Detect which cell encompasses the target text, then output its (X, Y) center coordinate. 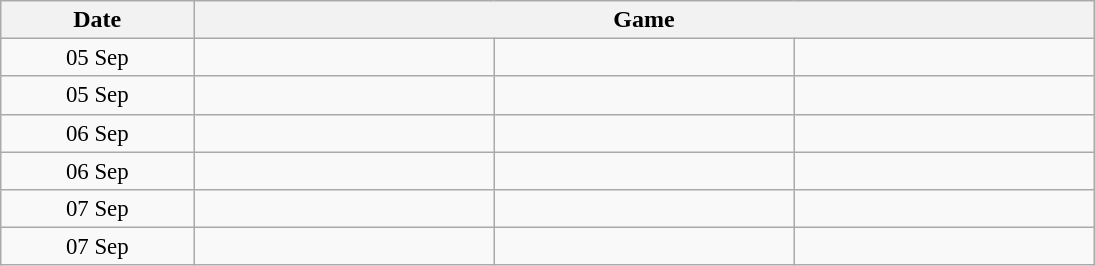
Date (98, 20)
Game (644, 20)
